Output the [X, Y] coordinate of the center of the cell containing the given text.  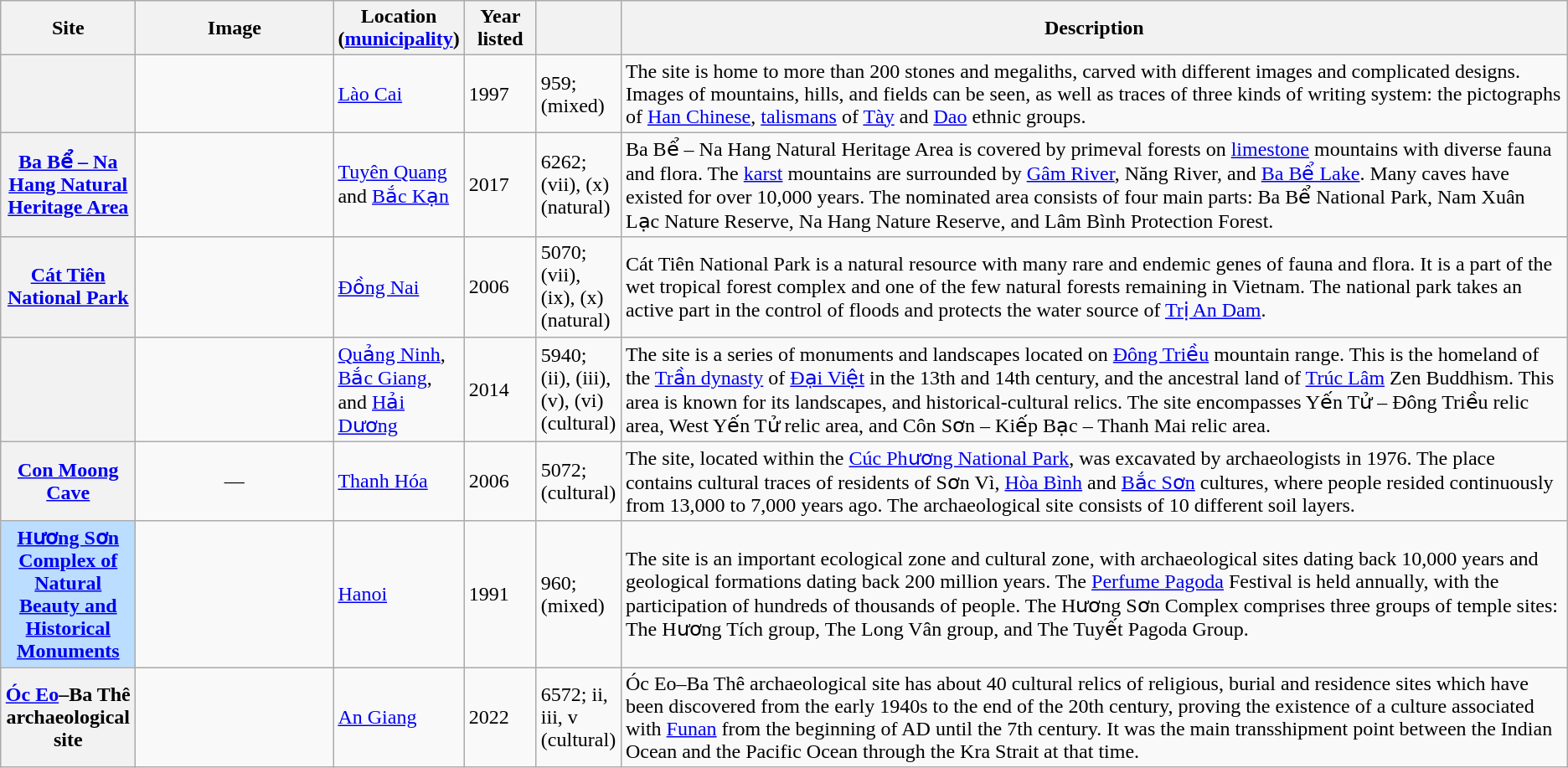
5072; (cultural) [578, 481]
Description [1094, 28]
An Giang [399, 717]
5940; (ii), (iii), (v), (vi) (cultural) [578, 389]
Year listed [500, 28]
Ba Bể – Na Hang Natural Heritage Area [69, 184]
2022 [500, 717]
Location (municipality) [399, 28]
Quảng Ninh, Bắc Giang, and Hải Dương [399, 389]
2017 [500, 184]
Thanh Hóa [399, 481]
Hương Sơn Complex of Natural Beauty and Historical Monuments [69, 595]
Hanoi [399, 595]
Tuyên Quang and Bắc Kạn [399, 184]
Cát Tiên National Park [69, 286]
6572; ii, iii, v (cultural) [578, 717]
1997 [500, 94]
5070; (vii), (ix), (x) (natural) [578, 286]
Site [69, 28]
2014 [500, 389]
6262; (vii), (x) (natural) [578, 184]
960; (mixed) [578, 595]
Óc Eo–Ba Thê archaeological site [69, 717]
959; (mixed) [578, 94]
Image [235, 28]
1991 [500, 595]
Đồng Nai [399, 286]
Con Moong Cave [69, 481]
Lào Cai [399, 94]
— [235, 481]
